Identify which cell holds the provided text, then report its [X, Y] central coordinate. 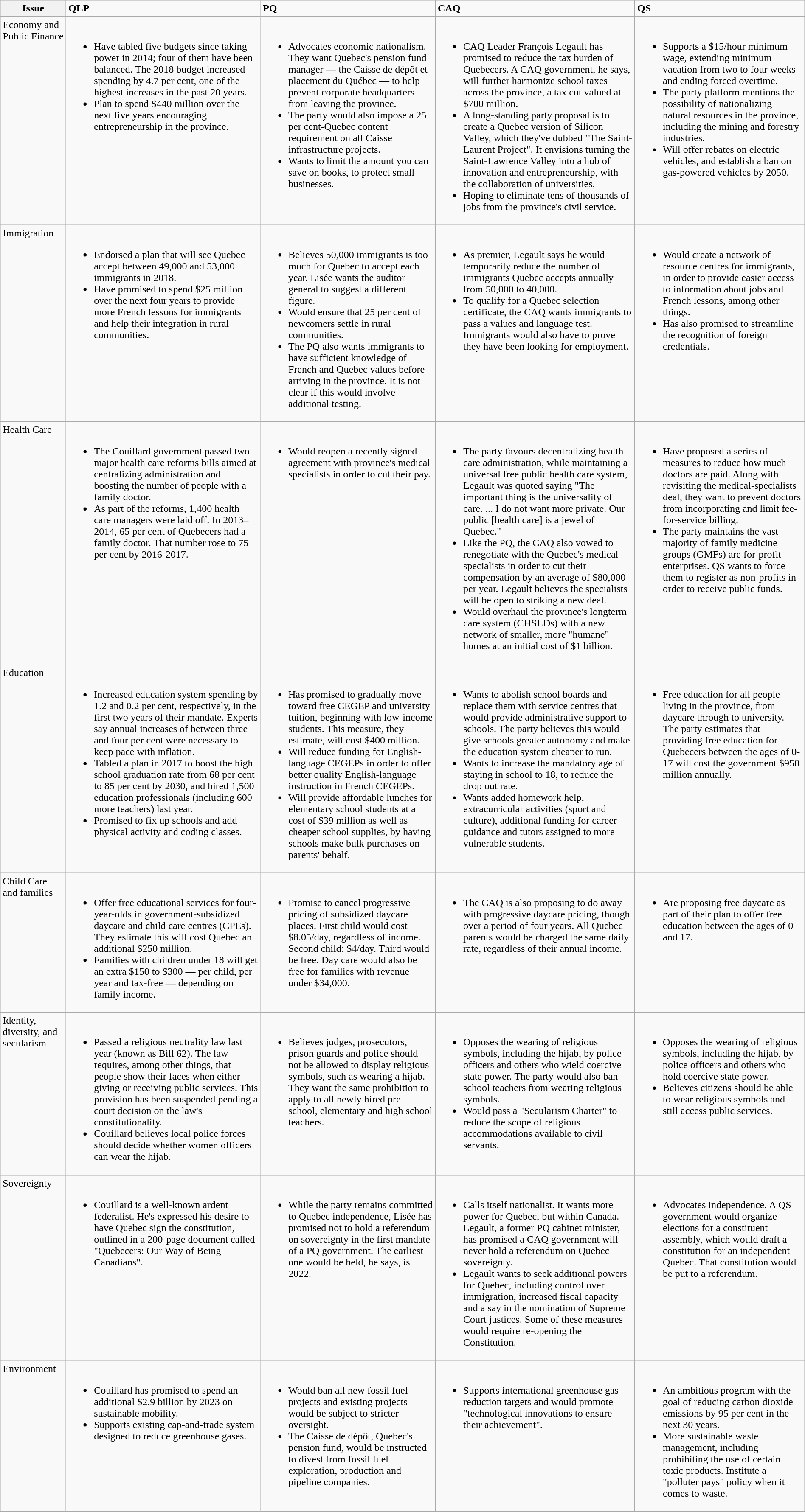
Economy and Public Finance [33, 121]
Health Care [33, 543]
Child Care and families [33, 943]
Sovereignty [33, 1268]
Immigration [33, 323]
PQ [348, 8]
Education [33, 769]
Are proposing free daycare as part of their plan to offer free education between the ages of 0 and 17. [720, 943]
CAQ [535, 8]
QLP [163, 8]
Identity, diversity, and secularism [33, 1094]
Supports international greenhouse gas reduction targets and would promote "technological innovations to ensure their achievement". [535, 1436]
Environment [33, 1436]
Would reopen a recently signed agreement with province's medical specialists in order to cut their pay. [348, 543]
Issue [33, 8]
QS [720, 8]
